Determine the [x, y] coordinate at the center of the cell enclosing the given text.  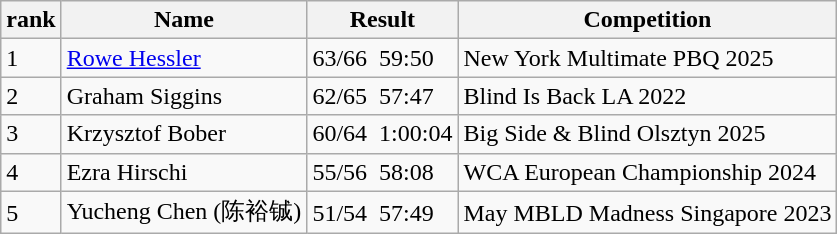
Name [184, 20]
3 [31, 134]
60/64 1:00:04 [382, 134]
5 [31, 212]
4 [31, 172]
Competition [648, 20]
Yucheng Chen (陈裕铖) [184, 212]
Result [382, 20]
WCA European Championship 2024 [648, 172]
Rowe Hessler [184, 58]
New York Multimate PBQ 2025 [648, 58]
1 [31, 58]
51/54 57:49 [382, 212]
55/56 58:08 [382, 172]
Big Side & Blind Olsztyn 2025 [648, 134]
May MBLD Madness Singapore 2023 [648, 212]
Blind Is Back LA 2022 [648, 96]
63/66 59:50 [382, 58]
Graham Siggins [184, 96]
2 [31, 96]
62/65 57:47 [382, 96]
rank [31, 20]
Ezra Hirschi [184, 172]
Krzysztof Bober [184, 134]
